Extract the (X, Y) coordinate from the center of the cell holding the provided text.  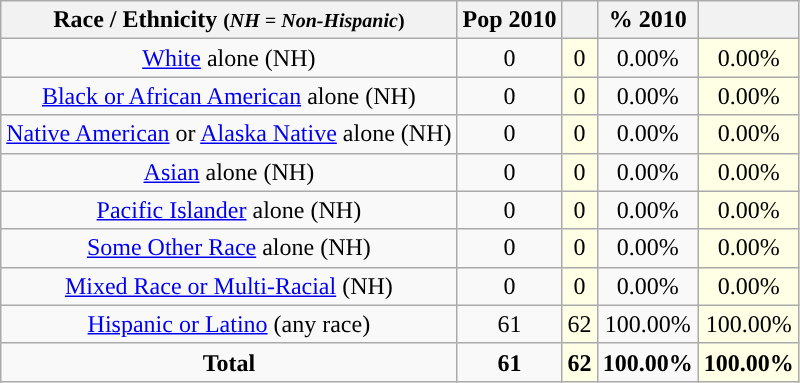
Pacific Islander alone (NH) (229, 210)
Black or African American alone (NH) (229, 96)
White alone (NH) (229, 58)
Hispanic or Latino (any race) (229, 324)
Race / Ethnicity (NH = Non-Hispanic) (229, 20)
Total (229, 362)
Some Other Race alone (NH) (229, 248)
Asian alone (NH) (229, 172)
% 2010 (648, 20)
Mixed Race or Multi-Racial (NH) (229, 286)
Pop 2010 (510, 20)
Native American or Alaska Native alone (NH) (229, 134)
